Capture the cell that displays the provided text and extract its [x, y] central coordinate. 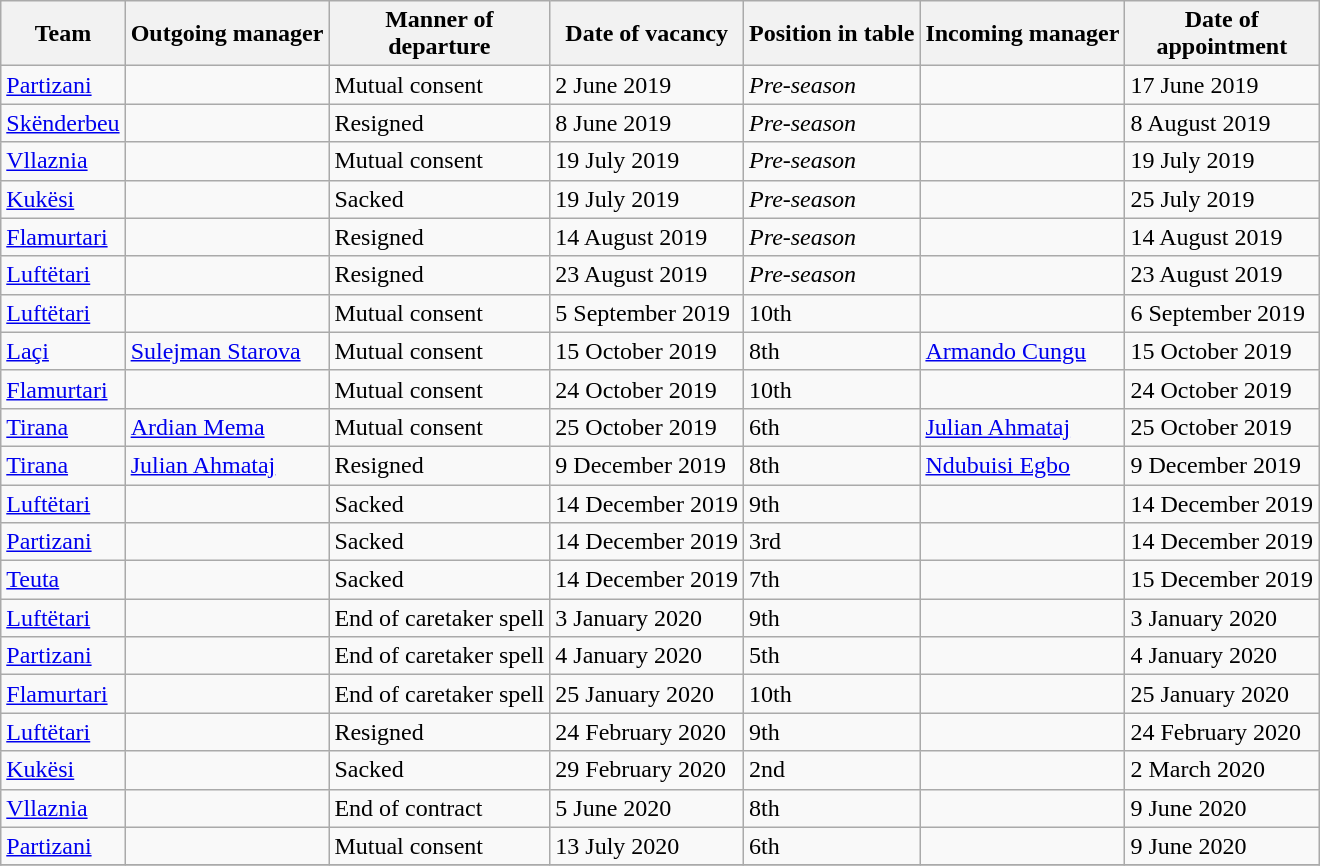
Armando Cungu [1022, 351]
15 December 2019 [1222, 580]
5 September 2019 [647, 313]
End of contract [440, 808]
8 August 2019 [1222, 123]
Laçi [63, 351]
Ndubuisi Egbo [1022, 465]
Date of vacancy [647, 34]
6 September 2019 [1222, 313]
2 June 2019 [647, 85]
Teuta [63, 580]
3rd [831, 542]
Incoming manager [1022, 34]
8 June 2019 [647, 123]
13 July 2020 [647, 846]
2 March 2020 [1222, 770]
Position in table [831, 34]
17 June 2019 [1222, 85]
29 February 2020 [647, 770]
Team [63, 34]
Skënderbeu [63, 123]
Ardian Mema [227, 427]
7th [831, 580]
Date ofappointment [1222, 34]
5th [831, 656]
Manner ofdeparture [440, 34]
Outgoing manager [227, 34]
5 June 2020 [647, 808]
2nd [831, 770]
25 July 2019 [1222, 199]
Sulejman Starova [227, 351]
